Output the (x, y) coordinate of the center of the cell containing the given text.  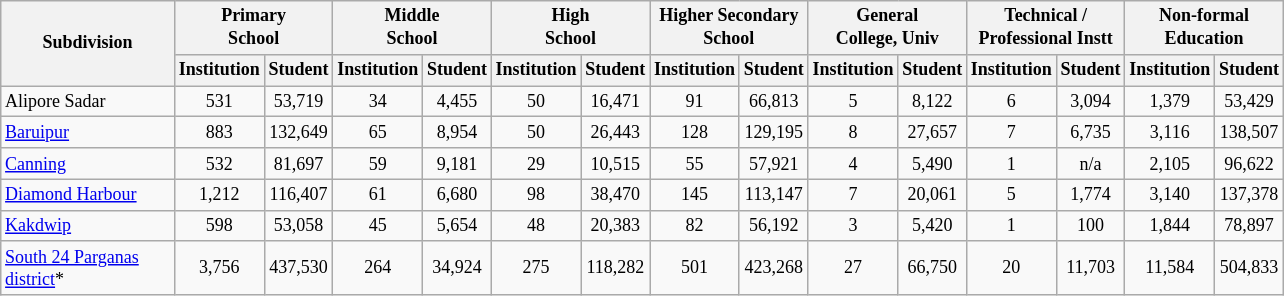
Kakdwip (88, 226)
137,378 (1250, 194)
532 (219, 164)
Baruipur (88, 132)
48 (536, 226)
16,471 (616, 102)
531 (219, 102)
4,455 (458, 102)
501 (695, 268)
3,140 (1170, 194)
91 (695, 102)
3,116 (1170, 132)
883 (219, 132)
1,774 (1090, 194)
PrimarySchool (253, 28)
61 (378, 194)
5,654 (458, 226)
56,192 (774, 226)
598 (219, 226)
116,407 (298, 194)
4 (853, 164)
Diamond Harbour (88, 194)
38,470 (616, 194)
n/a (1090, 164)
Canning (88, 164)
11,584 (1170, 268)
6 (1011, 102)
Non-formalEducation (1204, 28)
145 (695, 194)
55 (695, 164)
423,268 (774, 268)
5,490 (932, 164)
11,703 (1090, 268)
Higher SecondarySchool (729, 28)
78,897 (1250, 226)
59 (378, 164)
57,921 (774, 164)
2,105 (1170, 164)
66,750 (932, 268)
100 (1090, 226)
98 (536, 194)
1,212 (219, 194)
3 (853, 226)
118,282 (616, 268)
34,924 (458, 268)
504,833 (1250, 268)
3,094 (1090, 102)
96,622 (1250, 164)
29 (536, 164)
45 (378, 226)
264 (378, 268)
20,383 (616, 226)
27 (853, 268)
275 (536, 268)
Subdivision (88, 44)
34 (378, 102)
8,122 (932, 102)
138,507 (1250, 132)
8,954 (458, 132)
HighSchool (570, 28)
5,420 (932, 226)
GeneralCollege, Univ (887, 28)
53,058 (298, 226)
53,429 (1250, 102)
27,657 (932, 132)
81,697 (298, 164)
20 (1011, 268)
9,181 (458, 164)
66,813 (774, 102)
6,735 (1090, 132)
128 (695, 132)
Alipore Sadar (88, 102)
10,515 (616, 164)
437,530 (298, 268)
6,680 (458, 194)
20,061 (932, 194)
26,443 (616, 132)
1,844 (1170, 226)
65 (378, 132)
South 24 Parganas district* (88, 268)
53,719 (298, 102)
Technical /Professional Instt (1045, 28)
MiddleSchool (412, 28)
8 (853, 132)
132,649 (298, 132)
129,195 (774, 132)
3,756 (219, 268)
1,379 (1170, 102)
113,147 (774, 194)
82 (695, 226)
